Pinpoint the cell where the given text exists, returning its [X, Y] midpoint coordinate. 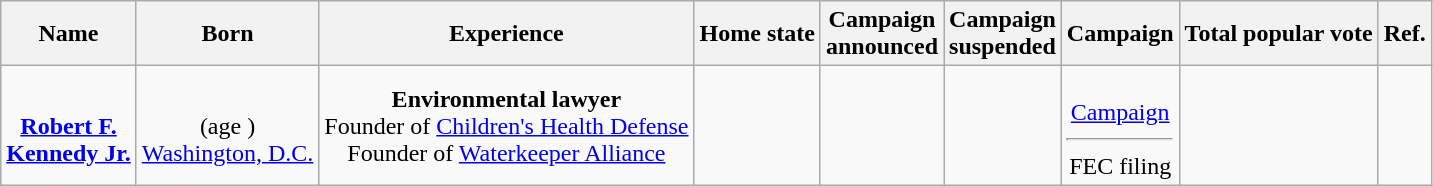
Total popular vote [1278, 34]
Experience [506, 34]
(age )Washington, D.C. [227, 126]
Robert F.Kennedy Jr. [69, 126]
Name [69, 34]
Home state [757, 34]
Born [227, 34]
Environmental lawyerFounder of Children's Health DefenseFounder of Waterkeeper Alliance [506, 126]
CampaignFEC filing [1120, 126]
Campaign [1120, 34]
Campaignannounced [882, 34]
Ref. [1404, 34]
Campaignsuspended [1003, 34]
